Pinpoint the cell where the given text exists, returning its [x, y] midpoint coordinate. 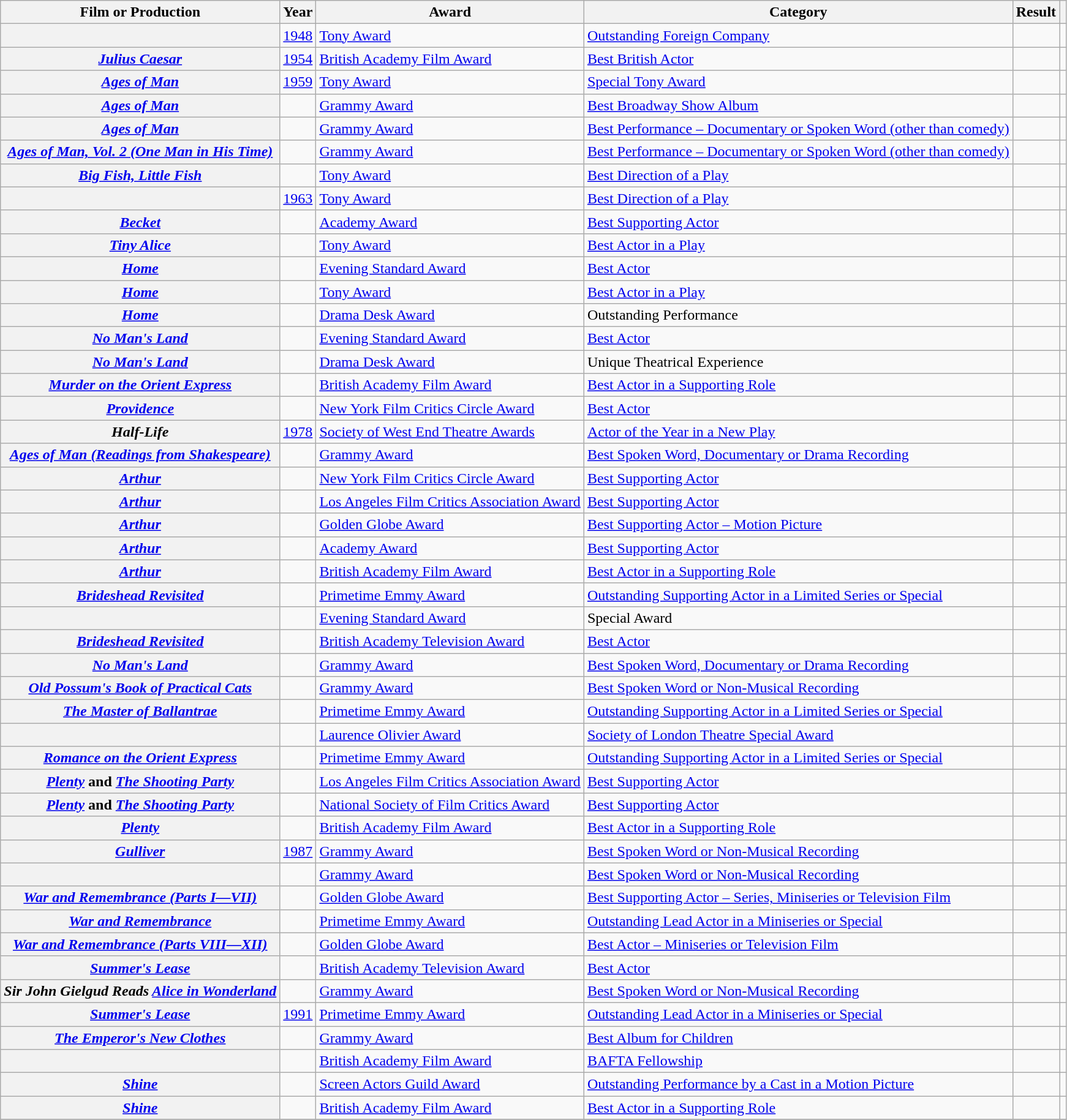
Screen Actors Guild Award [450, 1084]
Society of West End Theatre Awards [450, 432]
Julius Caesar [140, 59]
Award [450, 12]
Outstanding Foreign Company [798, 36]
War and Remembrance (Parts VIII—XII) [140, 944]
Category [798, 12]
Year [298, 12]
Outstanding Performance [798, 315]
Best British Actor [798, 59]
Film or Production [140, 12]
Best Broadway Show Album [798, 105]
The Emperor's New Clothes [140, 1038]
Half-Life [140, 432]
Romance on the Orient Express [140, 758]
Sir John Gielgud Reads Alice in Wonderland [140, 991]
1948 [298, 36]
Old Possum's Book of Practical Cats [140, 688]
War and Remembrance [140, 921]
1954 [298, 59]
Special Award [798, 618]
1959 [298, 82]
Best Actor – Miniseries or Television Film [798, 944]
Providence [140, 408]
Special Tony Award [798, 82]
The Master of Ballantrae [140, 712]
1991 [298, 1014]
Big Fish, Little Fish [140, 175]
Plenty [140, 828]
Society of London Theatre Special Award [798, 735]
Best Supporting Actor – Series, Miniseries or Television Film [798, 898]
Best Album for Children [798, 1038]
Unique Theatrical Experience [798, 362]
National Society of Film Critics Award [450, 805]
Actor of the Year in a New Play [798, 432]
1987 [298, 851]
Best Supporting Actor – Motion Picture [798, 525]
Ages of Man (Readings from Shakespeare) [140, 455]
1963 [298, 198]
BAFTA Fellowship [798, 1061]
Tiny Alice [140, 245]
War and Remembrance (Parts I—VII) [140, 898]
Outstanding Performance by a Cast in a Motion Picture [798, 1084]
Ages of Man, Vol. 2 (One Man in His Time) [140, 152]
Becket [140, 222]
Laurence Olivier Award [450, 735]
Gulliver [140, 851]
Result [1036, 12]
1978 [298, 432]
Murder on the Orient Express [140, 385]
